Return the [X, Y] coordinate for the center point of the cell that contains the specified text.  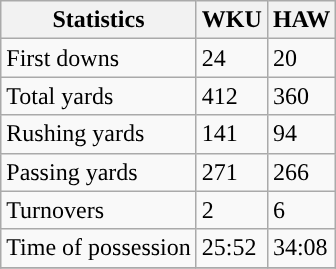
Passing yards [99, 172]
271 [232, 172]
412 [232, 96]
Statistics [99, 20]
266 [301, 172]
2 [232, 210]
Total yards [99, 96]
34:08 [301, 248]
Rushing yards [99, 134]
141 [232, 134]
6 [301, 210]
94 [301, 134]
25:52 [232, 248]
First downs [99, 58]
20 [301, 58]
HAW [301, 20]
360 [301, 96]
WKU [232, 20]
Time of possession [99, 248]
24 [232, 58]
Turnovers [99, 210]
